Search for the cell housing the specified text and yield its [X, Y] center coordinate. 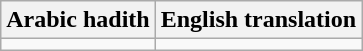
Arabic hadith [78, 20]
English translation [258, 20]
